Return the (x, y) coordinate for the center point of the cell that contains the specified text.  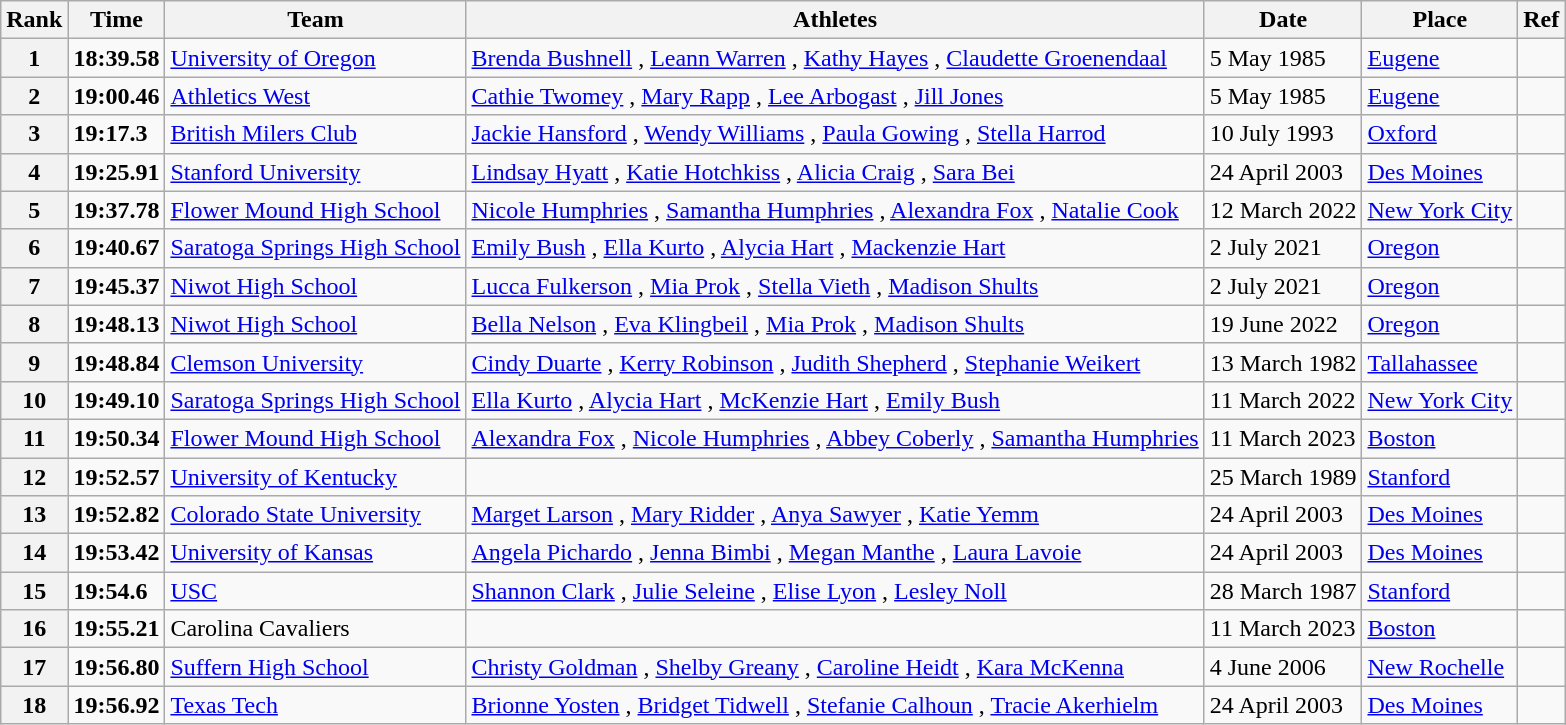
13 March 1982 (1283, 362)
4 (34, 172)
17 (34, 667)
15 (34, 591)
University of Kansas (316, 553)
Athletes (835, 20)
12 (34, 477)
19:54.6 (116, 591)
9 (34, 362)
Ref (1542, 20)
Date (1283, 20)
Brenda Bushnell , Leann Warren , Kathy Hayes , Claudette Groenendaal (835, 58)
19:17.3 (116, 134)
16 (34, 629)
Christy Goldman , Shelby Greany , Caroline Heidt , Kara McKenna (835, 667)
19 June 2022 (1283, 324)
Athletics West (316, 96)
2 (34, 96)
Stanford University (316, 172)
19:56.80 (116, 667)
12 March 2022 (1283, 210)
19:50.34 (116, 438)
Marget Larson , Mary Ridder , Anya Sawyer , Katie Yemm (835, 515)
28 March 1987 (1283, 591)
Emily Bush , Ella Kurto , Alycia Hart , Mackenzie Hart (835, 248)
11 (34, 438)
4 June 2006 (1283, 667)
19:49.10 (116, 400)
19:56.92 (116, 705)
19:00.46 (116, 96)
18 (34, 705)
13 (34, 515)
Brionne Yosten , Bridget Tidwell , Stefanie Calhoun , Tracie Akerhielm (835, 705)
19:48.13 (116, 324)
Clemson University (316, 362)
Carolina Cavaliers (316, 629)
10 (34, 400)
7 (34, 286)
Colorado State University (316, 515)
British Milers Club (316, 134)
19:55.21 (116, 629)
19:52.57 (116, 477)
Cathie Twomey , Mary Rapp , Lee Arbogast , Jill Jones (835, 96)
New Rochelle (1440, 667)
19:40.67 (116, 248)
1 (34, 58)
Lindsay Hyatt , Katie Hotchkiss , Alicia Craig , Sara Bei (835, 172)
3 (34, 134)
Texas Tech (316, 705)
Nicole Humphries , Samantha Humphries , Alexandra Fox , Natalie Cook (835, 210)
Ella Kurto , Alycia Hart , McKenzie Hart , Emily Bush (835, 400)
Angela Pichardo , Jenna Bimbi , Megan Manthe , Laura Lavoie (835, 553)
Place (1440, 20)
Rank (34, 20)
Time (116, 20)
19:53.42 (116, 553)
19:48.84 (116, 362)
Oxford (1440, 134)
Team (316, 20)
Suffern High School (316, 667)
6 (34, 248)
University of Kentucky (316, 477)
8 (34, 324)
18:39.58 (116, 58)
25 March 1989 (1283, 477)
14 (34, 553)
Tallahassee (1440, 362)
Shannon Clark , Julie Seleine , Elise Lyon , Lesley Noll (835, 591)
Bella Nelson , Eva Klingbeil , Mia Prok , Madison Shults (835, 324)
USC (316, 591)
10 July 1993 (1283, 134)
University of Oregon (316, 58)
Lucca Fulkerson , Mia Prok , Stella Vieth , Madison Shults (835, 286)
Jackie Hansford , Wendy Williams , Paula Gowing , Stella Harrod (835, 134)
Cindy Duarte , Kerry Robinson , Judith Shepherd , Stephanie Weikert (835, 362)
11 March 2022 (1283, 400)
5 (34, 210)
Alexandra Fox , Nicole Humphries , Abbey Coberly , Samantha Humphries (835, 438)
19:37.78 (116, 210)
19:52.82 (116, 515)
19:25.91 (116, 172)
19:45.37 (116, 286)
